For the text-containing cell, return its midpoint in (X, Y) coordinate format. 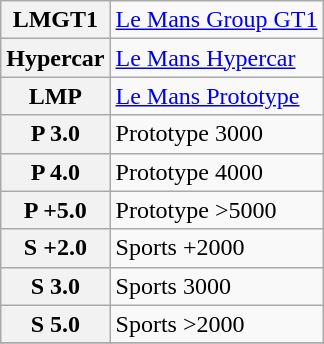
Sports >2000 (216, 324)
LMP (56, 96)
LMGT1 (56, 20)
Prototype 3000 (216, 134)
Le Mans Prototype (216, 96)
Hypercar (56, 58)
S 3.0 (56, 286)
P 4.0 (56, 172)
S +2.0 (56, 248)
P 3.0 (56, 134)
Sports +2000 (216, 248)
Prototype 4000 (216, 172)
Le Mans Group GT1 (216, 20)
P +5.0 (56, 210)
Sports 3000 (216, 286)
Le Mans Hypercar (216, 58)
Prototype >5000 (216, 210)
S 5.0 (56, 324)
